Locate the cell with the specified text and output its (x, y) center coordinate. 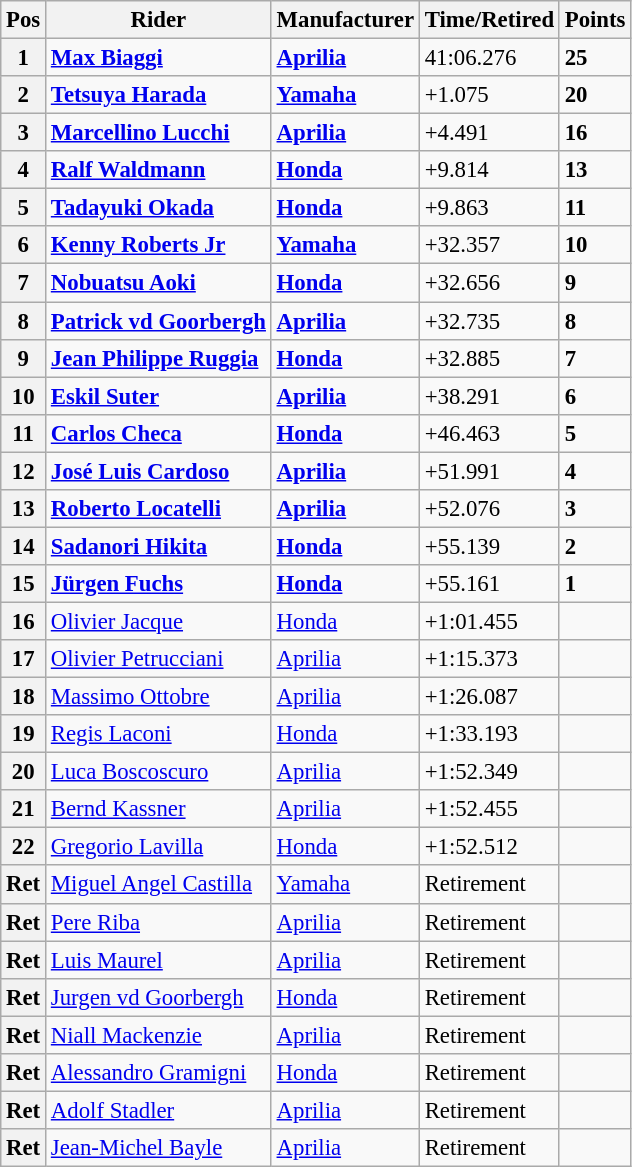
Olivier Jacque (159, 621)
Manufacturer (345, 20)
22 (24, 847)
José Luis Cardoso (159, 471)
Kenny Roberts Jr (159, 245)
41:06.276 (489, 58)
+1:01.455 (489, 621)
+1:52.455 (489, 809)
15 (24, 584)
Tadayuki Okada (159, 208)
Marcellino Lucchi (159, 133)
17 (24, 659)
Luca Boscoscuro (159, 772)
Olivier Petrucciani (159, 659)
+1:52.349 (489, 772)
+32.885 (489, 358)
+46.463 (489, 433)
Jean-Michel Bayle (159, 1148)
25 (594, 58)
+4.491 (489, 133)
Time/Retired (489, 20)
Niall Mackenzie (159, 1035)
12 (24, 471)
+1:15.373 (489, 659)
+9.863 (489, 208)
Jean Philippe Ruggia (159, 358)
14 (24, 546)
+1:26.087 (489, 697)
+32.656 (489, 283)
Gregorio Lavilla (159, 847)
Miguel Angel Castilla (159, 885)
21 (24, 809)
+1.075 (489, 95)
Carlos Checa (159, 433)
Tetsuya Harada (159, 95)
Sadanori Hikita (159, 546)
+1:52.512 (489, 847)
Nobuatsu Aoki (159, 283)
Pos (24, 20)
+9.814 (489, 170)
Pere Riba (159, 922)
Jurgen vd Goorbergh (159, 997)
18 (24, 697)
Alessandro Gramigni (159, 1073)
+32.357 (489, 245)
+32.735 (489, 321)
+38.291 (489, 396)
Eskil Suter (159, 396)
+1:33.193 (489, 734)
Points (594, 20)
Max Biaggi (159, 58)
+52.076 (489, 509)
Massimo Ottobre (159, 697)
Roberto Locatelli (159, 509)
Luis Maurel (159, 960)
Rider (159, 20)
Patrick vd Goorbergh (159, 321)
Regis Laconi (159, 734)
+55.161 (489, 584)
+51.991 (489, 471)
Bernd Kassner (159, 809)
+55.139 (489, 546)
Adolf Stadler (159, 1110)
Ralf Waldmann (159, 170)
Jürgen Fuchs (159, 584)
19 (24, 734)
